Return (X, Y) of the center of cell containing provided text 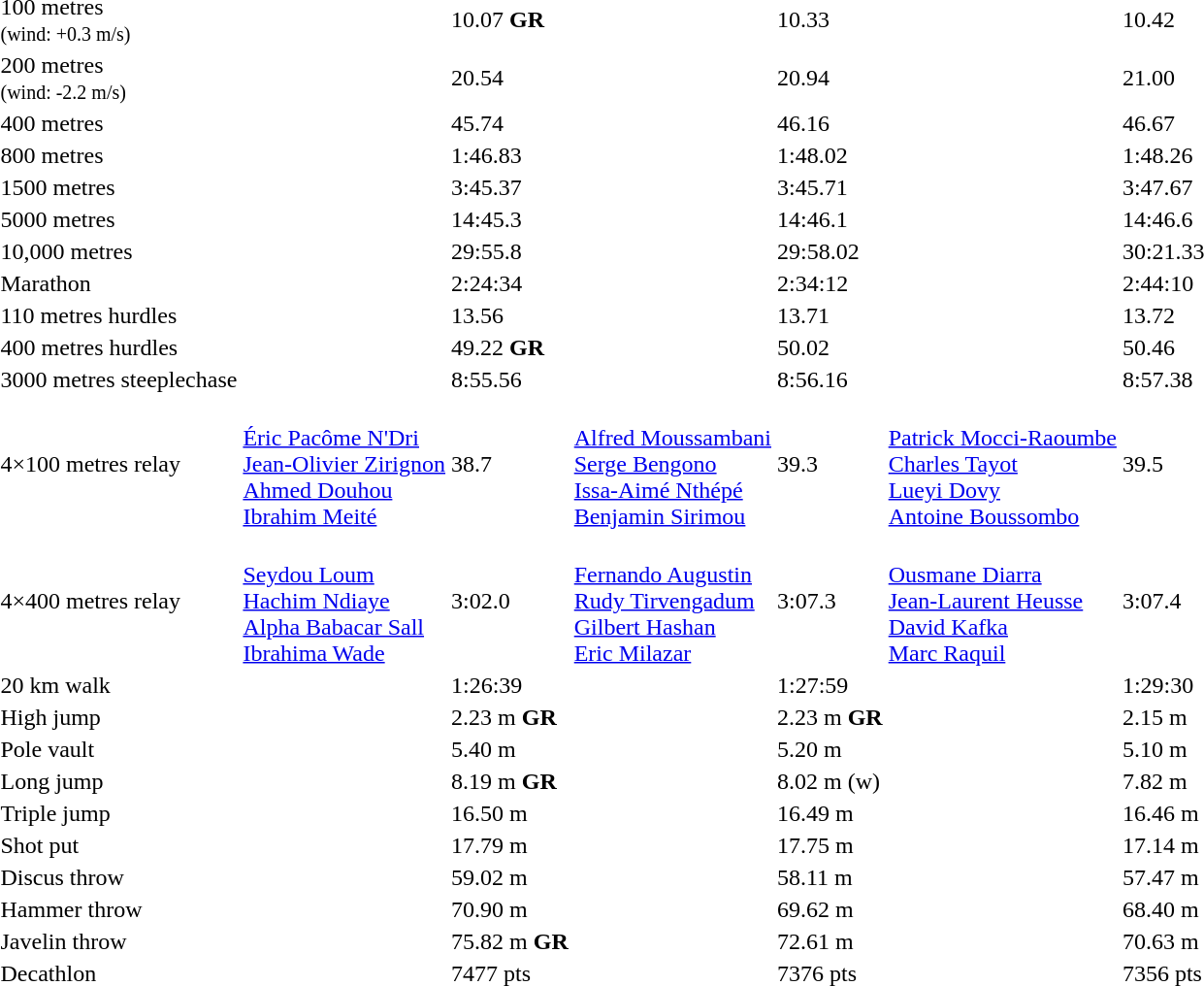
16.49 m (830, 813)
8:56.16 (830, 379)
20.54 (510, 78)
3:07.3 (830, 601)
8.02 m (w) (830, 781)
17.79 m (510, 845)
5.20 m (830, 749)
Alfred MoussambaniSerge BengonoIssa-Aimé NthépéBenjamin Sirimou (672, 464)
45.74 (510, 123)
3:45.37 (510, 187)
75.82 m GR (510, 941)
58.11 m (830, 877)
Ousmane DiarraJean-Laurent HeusseDavid KafkaMarc Raquil (1002, 601)
20.94 (830, 78)
50.02 (830, 347)
5.40 m (510, 749)
39.3 (830, 464)
Patrick Mocci-RaoumbeCharles TayotLueyi DovyAntoine Boussombo (1002, 464)
14:45.3 (510, 219)
Éric Pacôme N'DriJean-Olivier ZirignonAhmed DouhouIbrahim Meité (344, 464)
2:34:12 (830, 283)
8:55.56 (510, 379)
29:55.8 (510, 251)
69.62 m (830, 909)
49.22 GR (510, 347)
72.61 m (830, 941)
1:26:39 (510, 685)
8.19 m GR (510, 781)
46.16 (830, 123)
17.75 m (830, 845)
3:45.71 (830, 187)
1:48.02 (830, 155)
38.7 (510, 464)
59.02 m (510, 877)
Fernando AugustinRudy TirvengadumGilbert HashanEric Milazar (672, 601)
2:24:34 (510, 283)
13.71 (830, 315)
1:46.83 (510, 155)
16.50 m (510, 813)
Seydou LoumHachim NdiayeAlpha Babacar SallIbrahima Wade (344, 601)
13.56 (510, 315)
1:27:59 (830, 685)
29:58.02 (830, 251)
70.90 m (510, 909)
14:46.1 (830, 219)
3:02.0 (510, 601)
